From the cell containing the given text, extract its center point as [x, y] coordinate. 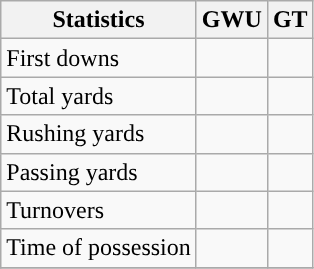
GT [290, 20]
Turnovers [99, 210]
GWU [232, 20]
Total yards [99, 96]
First downs [99, 58]
Passing yards [99, 172]
Statistics [99, 20]
Time of possession [99, 248]
Rushing yards [99, 134]
